From the cell containing the given text, extract its center point as [X, Y] coordinate. 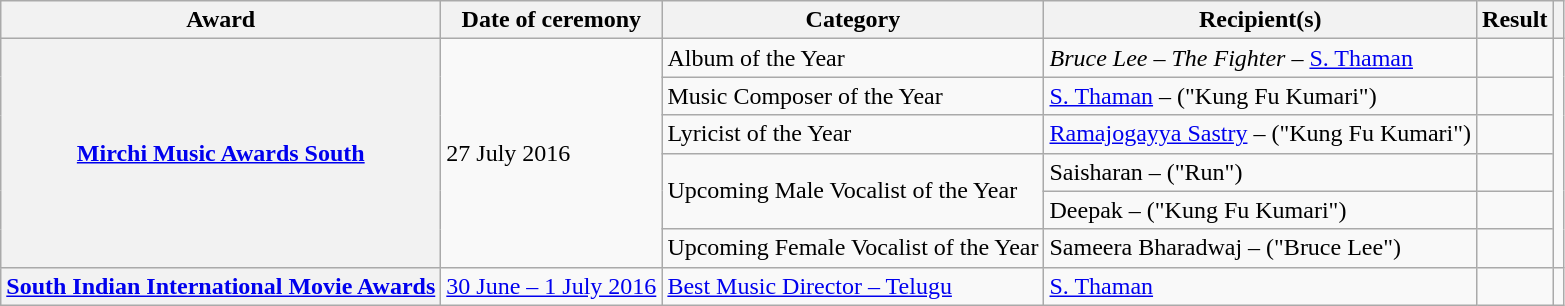
Music Composer of the Year [853, 96]
South Indian International Movie Awards [221, 286]
30 June – 1 July 2016 [552, 286]
S. Thaman [1260, 286]
Recipient(s) [1260, 20]
Sameera Bharadwaj – ("Bruce Lee") [1260, 248]
Bruce Lee – The Fighter – S. Thaman [1260, 58]
Category [853, 20]
Upcoming Male Vocalist of the Year [853, 191]
Saisharan – ("Run") [1260, 172]
Ramajogayya Sastry – ("Kung Fu Kumari") [1260, 134]
Best Music Director – Telugu [853, 286]
Award [221, 20]
Album of the Year [853, 58]
Lyricist of the Year [853, 134]
Mirchi Music Awards South [221, 153]
Deepak – ("Kung Fu Kumari") [1260, 210]
Upcoming Female Vocalist of the Year [853, 248]
Result [1515, 20]
27 July 2016 [552, 153]
Date of ceremony [552, 20]
S. Thaman – ("Kung Fu Kumari") [1260, 96]
